Extract the (x, y) coordinate from the center of the cell holding the provided text.  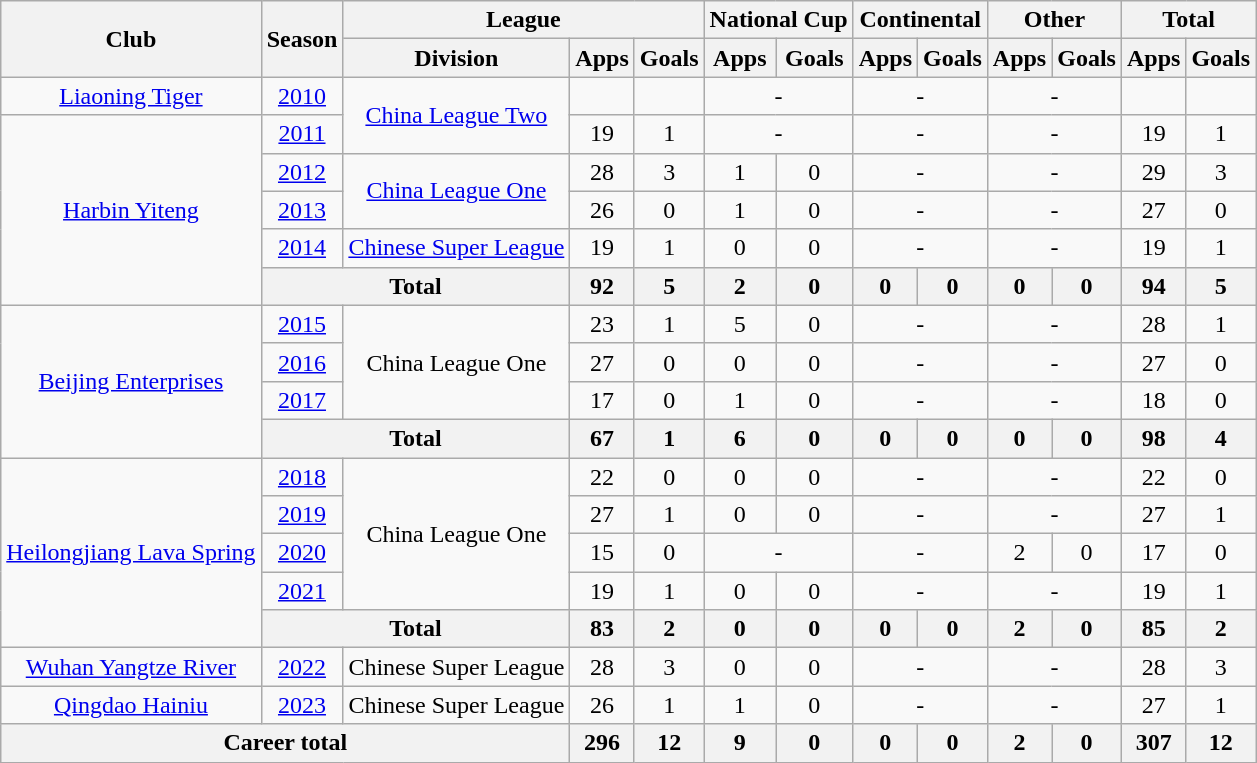
2014 (302, 248)
296 (602, 743)
98 (1153, 438)
2016 (302, 362)
Club (131, 39)
67 (602, 438)
National Cup (778, 20)
League (524, 20)
9 (740, 743)
83 (602, 629)
2011 (302, 134)
2015 (302, 324)
Career total (286, 743)
2010 (302, 96)
4 (1221, 438)
Qingdao Hainiu (131, 705)
6 (740, 438)
2021 (302, 591)
Division (456, 58)
2019 (302, 515)
Season (302, 39)
94 (1153, 286)
2017 (302, 400)
Continental (920, 20)
Heilongjiang Lava Spring (131, 553)
2022 (302, 667)
Harbin Yiteng (131, 210)
China League Two (456, 115)
85 (1153, 629)
2018 (302, 477)
18 (1153, 400)
307 (1153, 743)
2012 (302, 172)
29 (1153, 172)
15 (602, 553)
2013 (302, 210)
Liaoning Tiger (131, 96)
23 (602, 324)
92 (602, 286)
2020 (302, 553)
2023 (302, 705)
Other (1054, 20)
Beijing Enterprises (131, 381)
Wuhan Yangtze River (131, 667)
